Return [X, Y] of the center of cell containing provided text 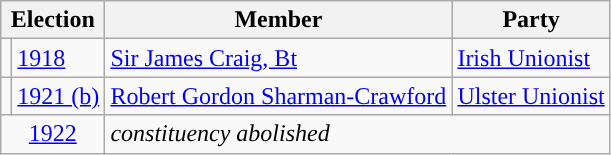
Sir James Craig, Bt [278, 58]
1918 [58, 58]
Election [53, 20]
constituency abolished [358, 134]
1921 (b) [58, 96]
Ulster Unionist [531, 96]
Robert Gordon Sharman-Crawford [278, 96]
Party [531, 20]
1922 [53, 134]
Irish Unionist [531, 58]
Member [278, 20]
